Provide the (X, Y) coordinate of the cell's center where the given text is located.  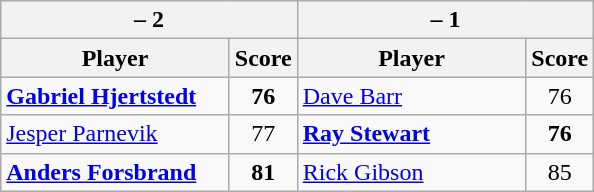
Gabriel Hjertstedt (116, 96)
Anders Forsbrand (116, 172)
– 2 (150, 20)
81 (263, 172)
Rick Gibson (412, 172)
77 (263, 134)
Jesper Parnevik (116, 134)
– 1 (446, 20)
85 (560, 172)
Ray Stewart (412, 134)
Dave Barr (412, 96)
